Provide the [x, y] coordinate of the cell's center where the given text is located.  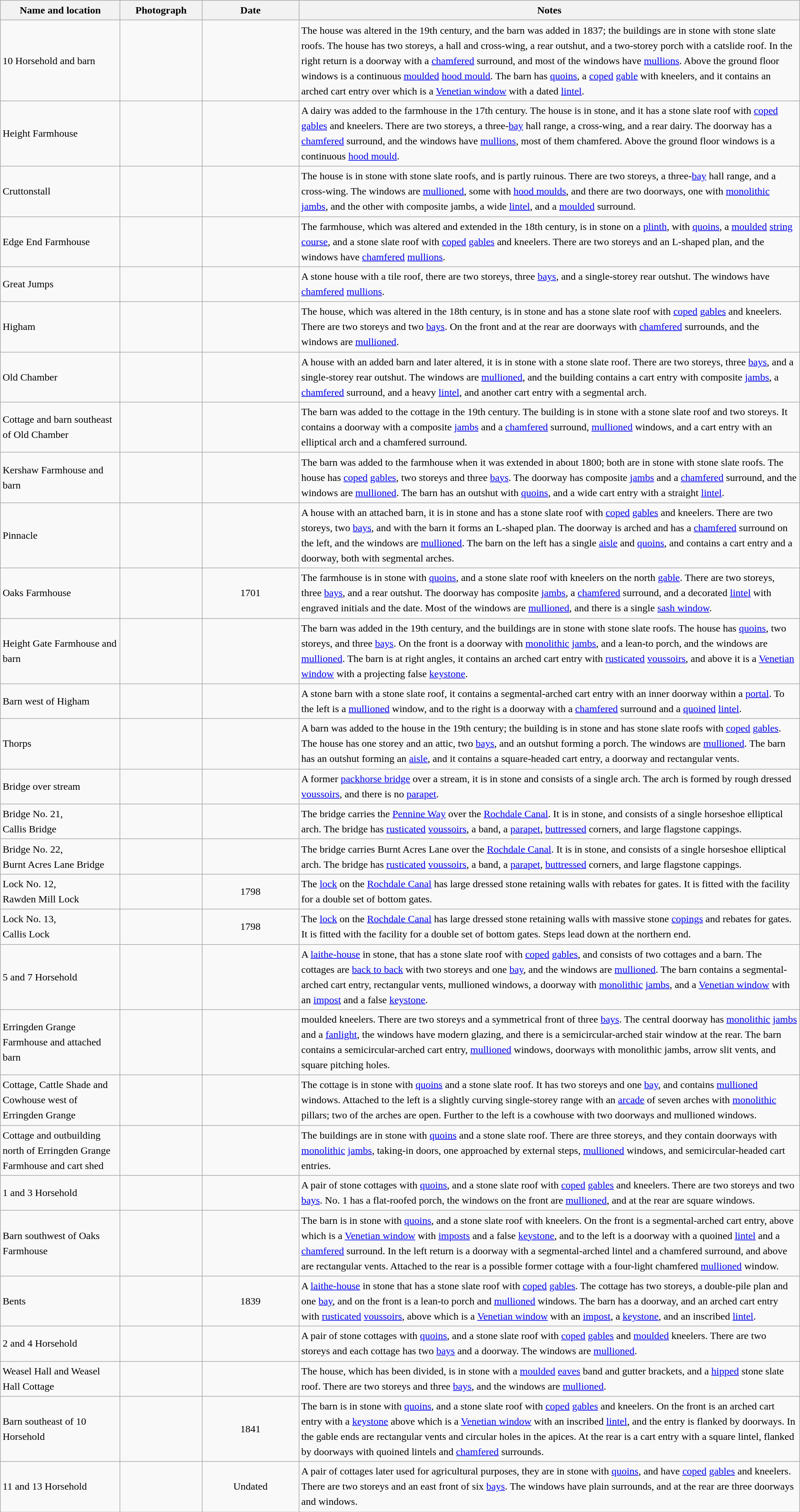
1839 [251, 1301]
Barn southeast of 10 Horsehold [60, 1429]
5 and 7 Horsehold [60, 977]
Bridge over stream [60, 786]
Higham [60, 327]
Date [251, 10]
Notes [549, 10]
Bridge No. 22,Burnt Acres Lane Bridge [60, 856]
Lock No. 13,Callis Lock [60, 926]
2 and 4 Horsehold [60, 1343]
Erringden Grange Farmhouse and attached barn [60, 1042]
Oaks Farmhouse [60, 593]
Height Farmhouse [60, 133]
Weasel Hall and Weasel Hall Cottage [60, 1379]
Kershaw Farmhouse and barn [60, 478]
Name and location [60, 10]
Photograph [161, 10]
A stone house with a tile roof, there are two storeys, three bays, and a single-storey rear outshut. The windows have chamfered mullions. [549, 284]
Barn southwest of Oaks Farmhouse [60, 1243]
1 and 3 Horsehold [60, 1193]
Great Jumps [60, 284]
Bents [60, 1301]
Cottage, Cattle Shade and Cowhouse west of Erringden Grange [60, 1100]
Thorps [60, 744]
1841 [251, 1429]
10 Horsehold and barn [60, 61]
Cruttonstall [60, 192]
Height Gate Farmhouse and barn [60, 651]
Lock No. 12,Rawden Mill Lock [60, 892]
1701 [251, 593]
Barn west of Higham [60, 701]
Undated [251, 1487]
Edge End Farmhouse [60, 241]
Bridge No. 21,Callis Bridge [60, 822]
Cottage and outbuilding north of Erringden Grange Farmhouse and cart shed [60, 1150]
Cottage and barn southeast of Old Chamber [60, 427]
11 and 13 Horsehold [60, 1487]
Pinnacle [60, 535]
Old Chamber [60, 377]
